Find where the given text appears and provide that cell's center as [X, Y] coordinate. 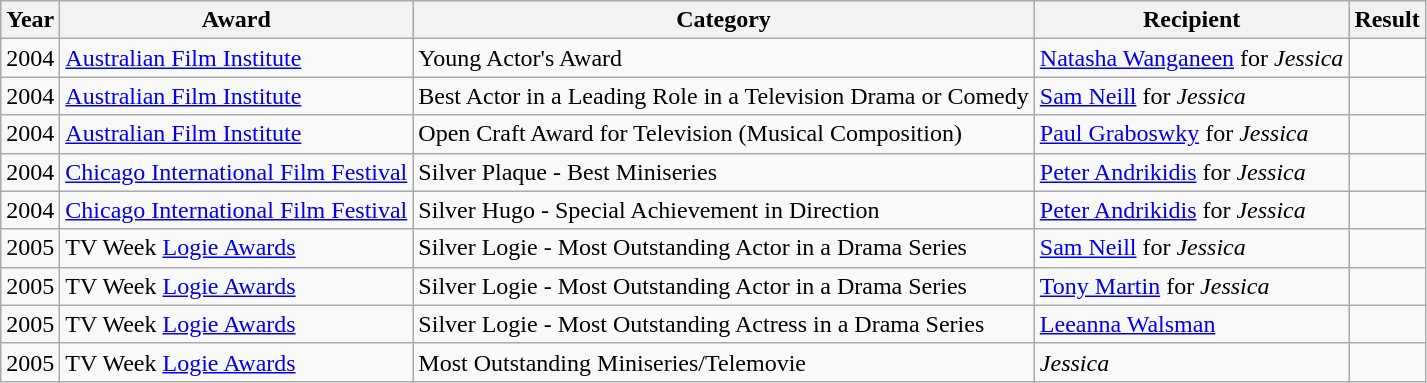
Silver Plaque - Best Miniseries [724, 172]
Recipient [1192, 20]
Natasha Wanganeen for Jessica [1192, 58]
Best Actor in a Leading Role in a Television Drama or Comedy [724, 96]
Award [236, 20]
Leeanna Walsman [1192, 324]
Tony Martin for Jessica [1192, 286]
Jessica [1192, 362]
Silver Logie - Most Outstanding Actress in a Drama Series [724, 324]
Year [30, 20]
Most Outstanding Miniseries/Telemovie [724, 362]
Result [1387, 20]
Silver Hugo - Special Achievement in Direction [724, 210]
Open Craft Award for Television (Musical Composition) [724, 134]
Paul Graboswky for Jessica [1192, 134]
Category [724, 20]
Young Actor's Award [724, 58]
